Capture the cell that displays the provided text and extract its (X, Y) central coordinate. 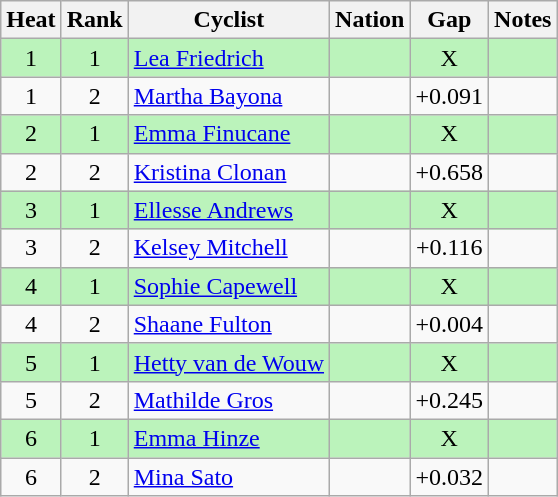
Kristina Clonan (228, 172)
Cyclist (228, 20)
+0.032 (450, 477)
Mina Sato (228, 477)
+0.091 (450, 96)
Hetty van de Wouw (228, 362)
Gap (450, 20)
Emma Hinze (228, 438)
Lea Friedrich (228, 58)
Shaane Fulton (228, 324)
Martha Bayona (228, 96)
Notes (523, 20)
Kelsey Mitchell (228, 248)
Rank (94, 20)
Mathilde Gros (228, 400)
Sophie Capewell (228, 286)
+0.245 (450, 400)
Emma Finucane (228, 134)
Ellesse Andrews (228, 210)
+0.658 (450, 172)
+0.116 (450, 248)
Heat (31, 20)
Nation (370, 20)
+0.004 (450, 324)
